Scan for the cell matching the given text and deliver its (X, Y) coordinate at center. 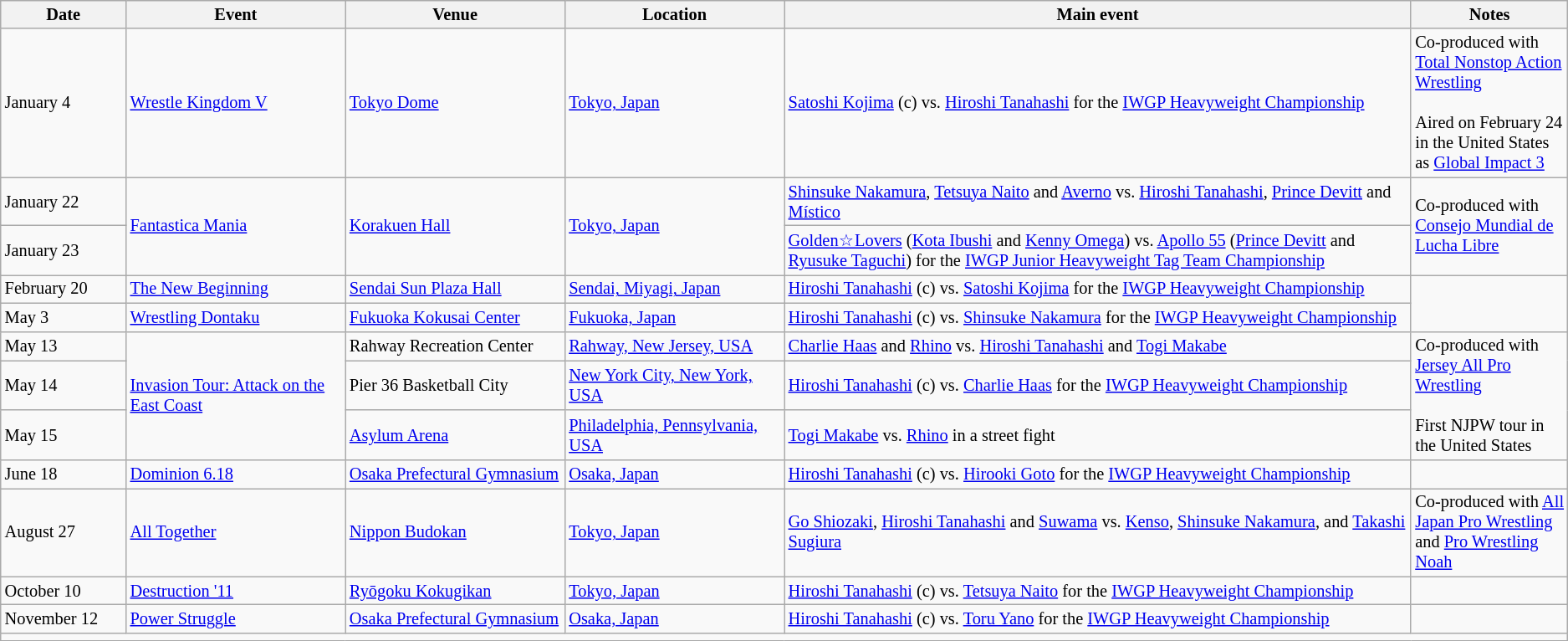
October 10 (64, 591)
February 20 (64, 289)
Philadelphia, Pennsylvania, USA (674, 435)
Invasion Tour: Attack on the East Coast (236, 396)
Hiroshi Tanahashi (c) vs. Shinsuke Nakamura for the IWGP Heavyweight Championship (1098, 317)
Golden☆Lovers (Kota Ibushi and Kenny Omega) vs. Apollo 55 (Prince Devitt and Ryusuke Taguchi) for the IWGP Junior Heavyweight Tag Team Championship (1098, 249)
Hiroshi Tanahashi (c) vs. Hirooki Goto for the IWGP Heavyweight Championship (1098, 474)
Sendai Sun Plaza Hall (455, 289)
Asylum Arena (455, 435)
Co-produced with Jersey All Pro WrestlingFirst NJPW tour in the United States (1489, 396)
August 27 (64, 532)
Go Shiozaki, Hiroshi Tanahashi and Suwama vs. Kenso, Shinsuke Nakamura, and Takashi Sugiura (1098, 532)
May 15 (64, 435)
Pier 36 Basketball City (455, 385)
Hiroshi Tanahashi (c) vs. Charlie Haas for the IWGP Heavyweight Championship (1098, 385)
Main event (1098, 14)
Event (236, 14)
Hiroshi Tanahashi (c) vs. Tetsuya Naito for the IWGP Heavyweight Championship (1098, 591)
Korakuen Hall (455, 226)
May 14 (64, 385)
May 13 (64, 346)
Ryōgoku Kokugikan (455, 591)
Satoshi Kojima (c) vs. Hiroshi Tanahashi for the IWGP Heavyweight Championship (1098, 103)
January 23 (64, 249)
Dominion 6.18 (236, 474)
Rahway, New Jersey, USA (674, 346)
Power Struggle (236, 618)
Venue (455, 14)
June 18 (64, 474)
Sendai, Miyagi, Japan (674, 289)
Date (64, 14)
Wrestling Dontaku (236, 317)
May 3 (64, 317)
New York City, New York, USA (674, 385)
Shinsuke Nakamura, Tetsuya Naito and Averno vs. Hiroshi Tanahashi, Prince Devitt and Místico (1098, 202)
Fukuoka, Japan (674, 317)
Fantastica Mania (236, 226)
Togi Makabe vs. Rhino in a street fight (1098, 435)
Rahway Recreation Center (455, 346)
Destruction '11 (236, 591)
Location (674, 14)
Co-produced with Total Nonstop Action WrestlingAired on February 24 in the United States as Global Impact 3 (1489, 103)
Wrestle Kingdom V (236, 103)
Hiroshi Tanahashi (c) vs. Satoshi Kojima for the IWGP Heavyweight Championship (1098, 289)
Co-produced with All Japan Pro Wrestling and Pro Wrestling Noah (1489, 532)
January 4 (64, 103)
January 22 (64, 202)
Tokyo Dome (455, 103)
Notes (1489, 14)
All Together (236, 532)
November 12 (64, 618)
Hiroshi Tanahashi (c) vs. Toru Yano for the IWGP Heavyweight Championship (1098, 618)
Charlie Haas and Rhino vs. Hiroshi Tanahashi and Togi Makabe (1098, 346)
Co-produced with Consejo Mundial de Lucha Libre (1489, 226)
Nippon Budokan (455, 532)
The New Beginning (236, 289)
Fukuoka Kokusai Center (455, 317)
